Output the [x, y] coordinate of the center of the cell containing the given text.  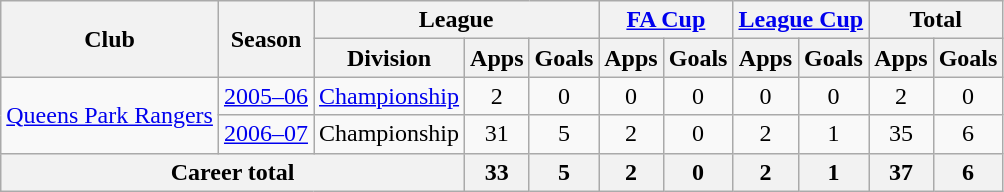
Division [390, 58]
Queens Park Rangers [110, 115]
2006–07 [266, 134]
37 [901, 172]
35 [901, 134]
Season [266, 39]
31 [497, 134]
Club [110, 39]
Career total [233, 172]
2005–06 [266, 96]
League [456, 20]
FA Cup [666, 20]
Total [936, 20]
33 [497, 172]
League Cup [801, 20]
